Pinpoint the cell where the given text exists, returning its (x, y) midpoint coordinate. 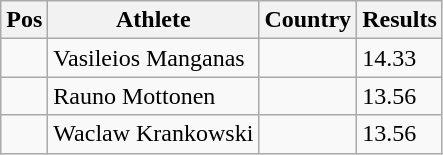
Rauno Mottonen (154, 96)
Vasileios Manganas (154, 58)
Pos (24, 20)
Waclaw Krankowski (154, 134)
14.33 (400, 58)
Athlete (154, 20)
Country (308, 20)
Results (400, 20)
